Provide the (x, y) coordinate of the cell's center where the given text is located.  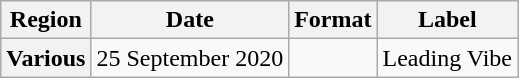
Date (190, 20)
Leading Vibe (447, 58)
Region (46, 20)
Label (447, 20)
Format (333, 20)
Various (46, 58)
25 September 2020 (190, 58)
